Extract the (X, Y) coordinate from the center of the cell holding the provided text.  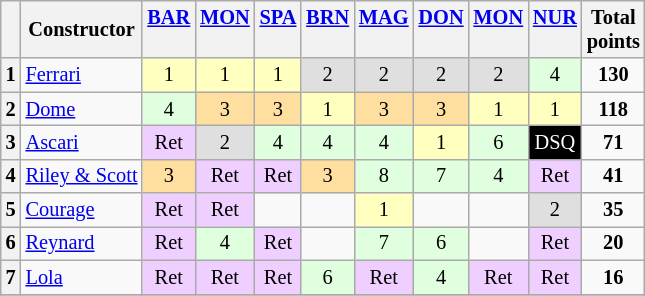
Constructor (82, 29)
Reynard (82, 243)
Courage (82, 210)
Dome (82, 109)
Ascari (82, 142)
8 (384, 176)
41 (614, 176)
NUR (555, 29)
Lola (82, 277)
71 (614, 142)
130 (614, 75)
Ferrari (82, 75)
BAR (168, 29)
DON (442, 29)
DSQ (555, 142)
Riley & Scott (82, 176)
16 (614, 277)
MAG (384, 29)
Totalpoints (614, 29)
BRN (328, 29)
SPA (278, 29)
5 (11, 210)
118 (614, 109)
20 (614, 243)
35 (614, 210)
